Search for the cell housing the specified text and yield its [X, Y] center coordinate. 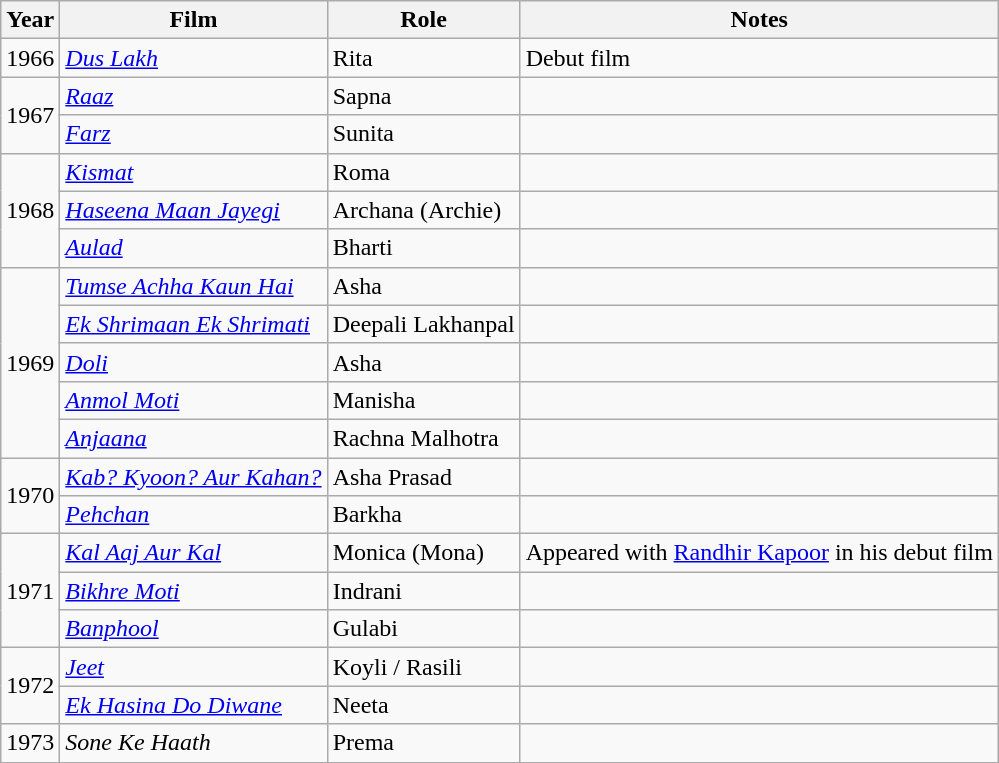
1970 [30, 496]
Roma [424, 172]
1969 [30, 362]
Sone Ke Haath [194, 743]
Gulabi [424, 629]
Anjaana [194, 438]
Notes [759, 20]
Haseena Maan Jayegi [194, 210]
Film [194, 20]
Pehchan [194, 515]
Indrani [424, 591]
1971 [30, 591]
Prema [424, 743]
Dus Lakh [194, 58]
Farz [194, 134]
Koyli / Rasili [424, 667]
Sunita [424, 134]
Neeta [424, 705]
Jeet [194, 667]
Banphool [194, 629]
Sapna [424, 96]
1966 [30, 58]
1973 [30, 743]
Monica (Mona) [424, 553]
Debut film [759, 58]
Ek Hasina Do Diwane [194, 705]
1968 [30, 210]
Aulad [194, 248]
Doli [194, 362]
Manisha [424, 400]
Barkha [424, 515]
Tumse Achha Kaun Hai [194, 286]
Ek Shrimaan Ek Shrimati [194, 324]
Appeared with Randhir Kapoor in his debut film [759, 553]
Asha Prasad [424, 477]
Archana (Archie) [424, 210]
Anmol Moti [194, 400]
Bikhre Moti [194, 591]
Kal Aaj Aur Kal [194, 553]
Deepali Lakhanpal [424, 324]
Year [30, 20]
1972 [30, 686]
Rachna Malhotra [424, 438]
Kab? Kyoon? Aur Kahan? [194, 477]
Role [424, 20]
Bharti [424, 248]
Raaz [194, 96]
Kismat [194, 172]
1967 [30, 115]
Rita [424, 58]
